Find where the given text appears and provide that cell's center as (X, Y) coordinate. 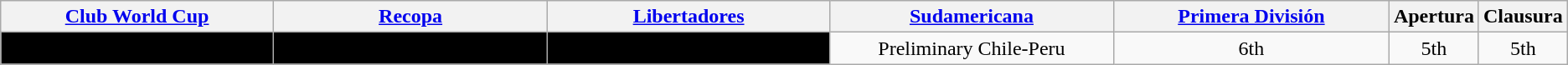
Libertadores (689, 17)
Sudamericana (972, 17)
Club World Cup (137, 17)
Clausura (1523, 17)
Preliminary Chile-Peru (972, 48)
6th (1251, 48)
Primera División (1251, 17)
Recopa (410, 17)
Apertura (1434, 17)
